From the cell containing the given text, extract its center point as [X, Y] coordinate. 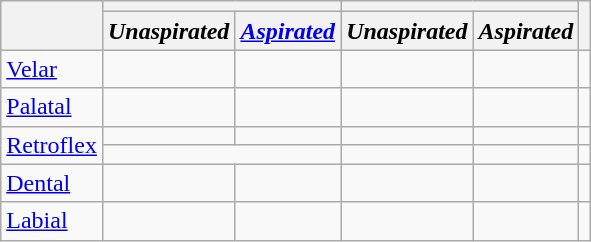
Velar [52, 69]
Labial [52, 221]
Dental [52, 183]
Retroflex [52, 145]
Palatal [52, 107]
